Pinpoint the cell where the given text exists, returning its (x, y) midpoint coordinate. 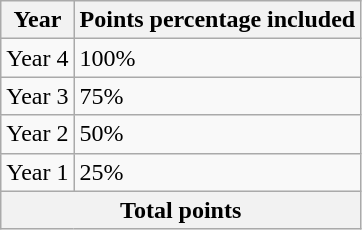
Total points (181, 210)
50% (218, 134)
Year 2 (38, 134)
100% (218, 58)
Year 4 (38, 58)
Year 1 (38, 172)
75% (218, 96)
25% (218, 172)
Year 3 (38, 96)
Points percentage included (218, 20)
Year (38, 20)
